Identify which cell holds the provided text, then report its [X, Y] central coordinate. 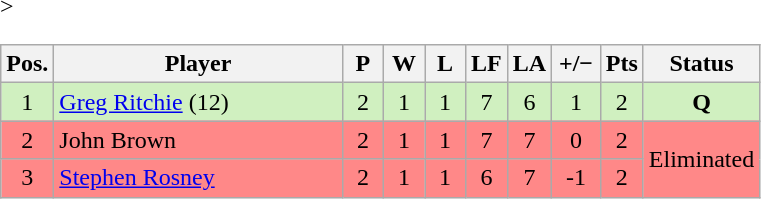
Stephen Rosney [198, 178]
Greg Ritchie (12) [198, 102]
Pts [622, 64]
L [444, 64]
Player [198, 64]
Eliminated [701, 159]
Pos. [28, 64]
LA [529, 64]
+/− [576, 64]
John Brown [198, 140]
LF [487, 64]
3 [28, 178]
W [404, 64]
Q [701, 102]
Status [701, 64]
0 [576, 140]
P [362, 64]
-1 [576, 178]
